Scan for the cell matching the given text and deliver its (X, Y) coordinate at center. 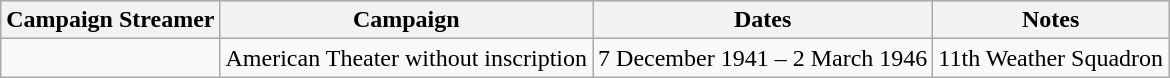
Campaign Streamer (110, 20)
7 December 1941 – 2 March 1946 (763, 58)
Dates (763, 20)
Notes (1051, 20)
11th Weather Squadron (1051, 58)
Campaign (406, 20)
American Theater without inscription (406, 58)
